From the cell containing the given text, extract its center point as [X, Y] coordinate. 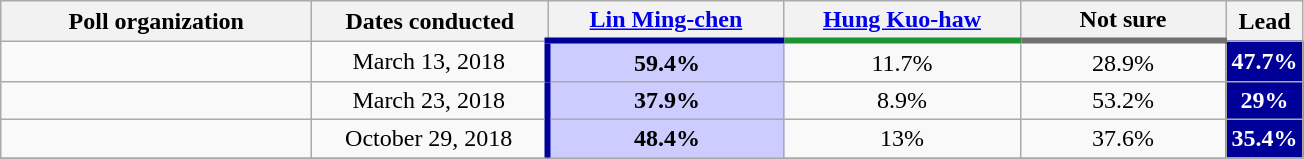
March 13, 2018 [430, 61]
37.9% [666, 100]
28.9% [1123, 61]
37.6% [1123, 138]
Poll organization [156, 21]
Lead [1264, 21]
48.4% [666, 138]
Dates conducted [430, 21]
8.9% [902, 100]
47.7% [1264, 61]
29% [1264, 100]
Not sure [1123, 21]
Lin Ming-chen [666, 21]
13% [902, 138]
59.4% [666, 61]
35.4% [1264, 138]
11.7% [902, 61]
March 23, 2018 [430, 100]
October 29, 2018 [430, 138]
53.2% [1123, 100]
Hung Kuo-haw [902, 21]
